Provide the (X, Y) coordinate of the cell's center where the given text is located.  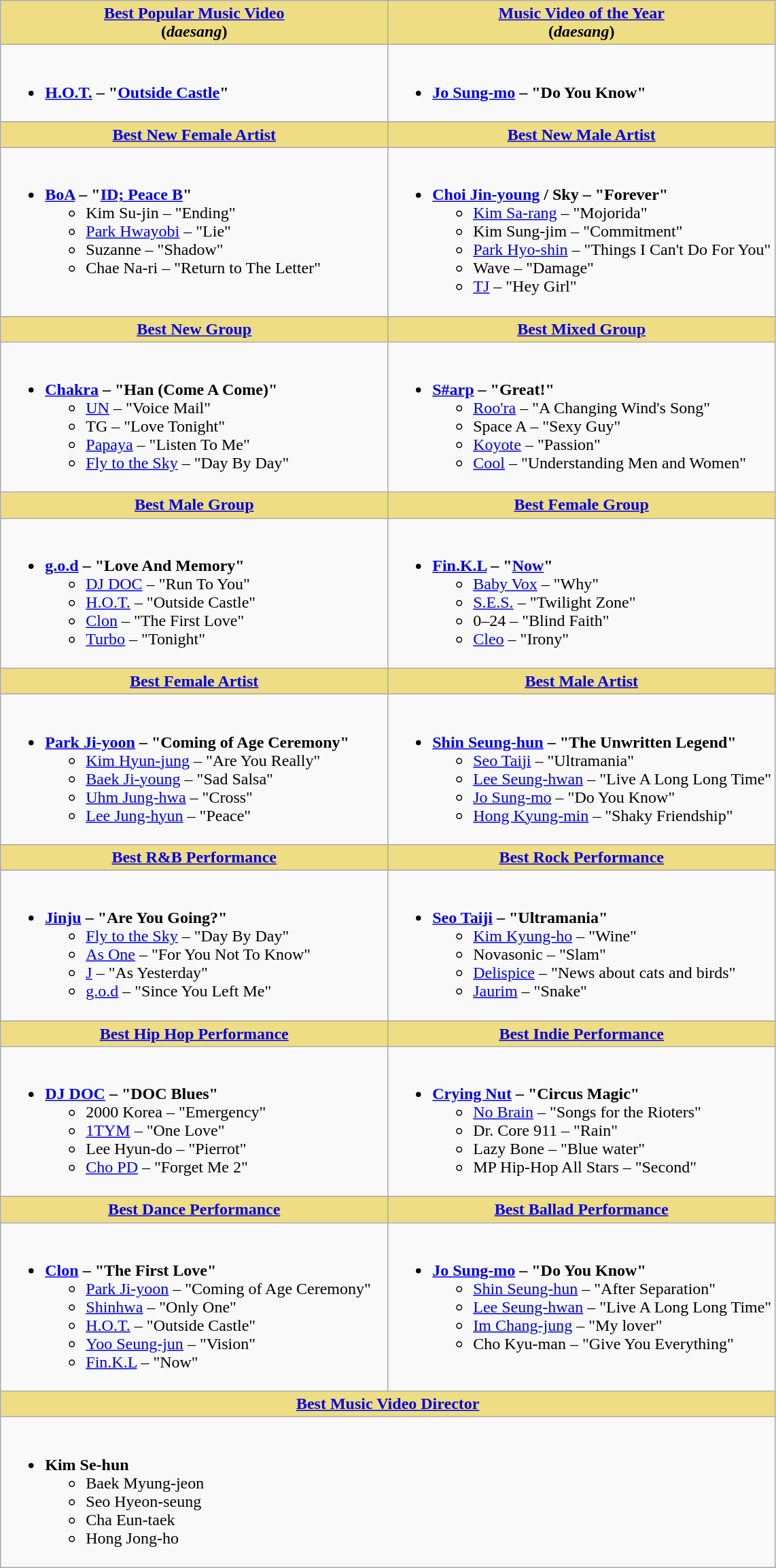
S#arp – "Great!"Roo'ra – "A Changing Wind's Song"Space A – "Sexy Guy"Koyote – "Passion"Cool – "Understanding Men and Women" (582, 417)
Best Female Group (582, 505)
Music Video of the Year(daesang) (582, 23)
g.o.d – "Love And Memory"DJ DOC – "Run To You"H.O.T. – "Outside Castle"Clon – "The First Love"Turbo – "Tonight" (194, 593)
Best Mixed Group (582, 329)
Kim Se-hunBaek Myung-jeonSeo Hyeon-seungCha Eun-taekHong Jong-ho (388, 1493)
H.O.T. – "Outside Castle" (194, 83)
BoA – "ID; Peace B"Kim Su-jin – "Ending"Park Hwayobi – "Lie"Suzanne – "Shadow"Chae Na-ri – "Return to The Letter" (194, 232)
Seo Taiji – "Ultramania"Kim Kyung-ho – "Wine"Novasonic – "Slam"Delispice – "News about cats and birds"Jaurim – "Snake" (582, 945)
DJ DOC – "DOC Blues"2000 Korea – "Emergency"1TYM – "One Love"Lee Hyun-do – "Pierrot"Cho PD – "Forget Me 2" (194, 1121)
Best Male Artist (582, 681)
Chakra – "Han (Come A Come)"UN – "Voice Mail"TG – "Love Tonight"Papaya – "Listen To Me"Fly to the Sky – "Day By Day" (194, 417)
Best Rock Performance (582, 857)
Best New Group (194, 329)
Best Popular Music Video(daesang) (194, 23)
Best Music Video Director (388, 1404)
Best Ballad Performance (582, 1210)
Best New Female Artist (194, 135)
Best Indie Performance (582, 1034)
Clon – "The First Love"Park Ji-yoon – "Coming of Age Ceremony"Shinhwa – "Only One"H.O.T. – "Outside Castle"Yoo Seung-jun – "Vision"Fin.K.L – "Now" (194, 1307)
Jo Sung-mo – "Do You Know" (582, 83)
Best New Male Artist (582, 135)
Jinju – "Are You Going?"Fly to the Sky – "Day By Day"As One – "For You Not To Know"J – "As Yesterday"g.o.d – "Since You Left Me" (194, 945)
Crying Nut – "Circus Magic"No Brain – "Songs for the Rioters"Dr. Core 911 – "Rain"Lazy Bone – "Blue water"MP Hip-Hop All Stars – "Second" (582, 1121)
Best R&B Performance (194, 857)
Best Male Group (194, 505)
Best Female Artist (194, 681)
Best Dance Performance (194, 1210)
Best Hip Hop Performance (194, 1034)
Fin.K.L – "Now"Baby Vox – "Why"S.E.S. – "Twilight Zone"0–24 – "Blind Faith"Cleo – "Irony" (582, 593)
Park Ji-yoon – "Coming of Age Ceremony"Kim Hyun-jung – "Are You Really"Baek Ji-young – "Sad Salsa"Uhm Jung-hwa – "Cross"Lee Jung-hyun – "Peace" (194, 769)
